Determine the [x, y] coordinate at the center of the cell enclosing the given text.  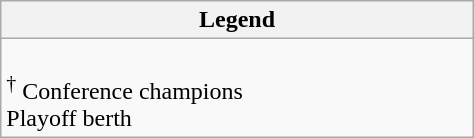
† Conference champions Playoff berth [237, 88]
Legend [237, 20]
